Pinpoint the cell where the given text exists, returning its (X, Y) midpoint coordinate. 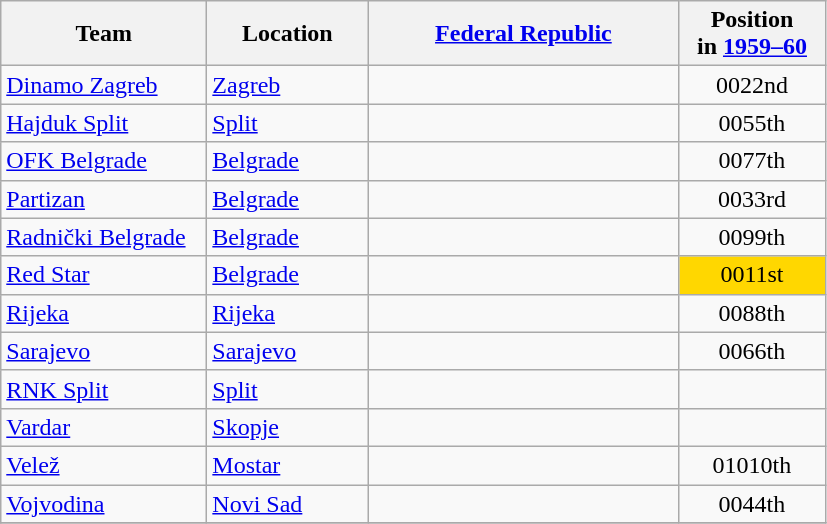
0055th (752, 123)
0022nd (752, 85)
Team (104, 34)
Vojvodina (104, 503)
Mostar (288, 465)
0088th (752, 313)
0011st (752, 275)
Skopje (288, 427)
0099th (752, 237)
Federal Republic (524, 34)
Partizan (104, 199)
0077th (752, 161)
01010th (752, 465)
0044th (752, 503)
Dinamo Zagreb (104, 85)
0033rd (752, 199)
RNK Split (104, 389)
Red Star (104, 275)
Location (288, 34)
Velež (104, 465)
Zagreb (288, 85)
0066th (752, 351)
OFK Belgrade (104, 161)
Hajduk Split (104, 123)
Novi Sad (288, 503)
Vardar (104, 427)
Positionin 1959–60 (752, 34)
Radnički Belgrade (104, 237)
